Locate the cell with the specified text and output its (x, y) center coordinate. 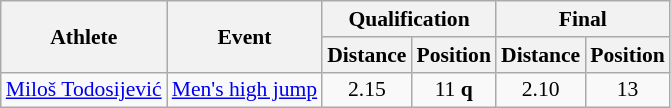
2.15 (366, 90)
2.10 (540, 90)
Athlete (84, 36)
Qualification (409, 19)
Men's high jump (245, 90)
13 (627, 90)
Event (245, 36)
Final (583, 19)
Miloš Todosijević (84, 90)
11 q (453, 90)
